Capture the cell that displays the provided text and extract its (x, y) central coordinate. 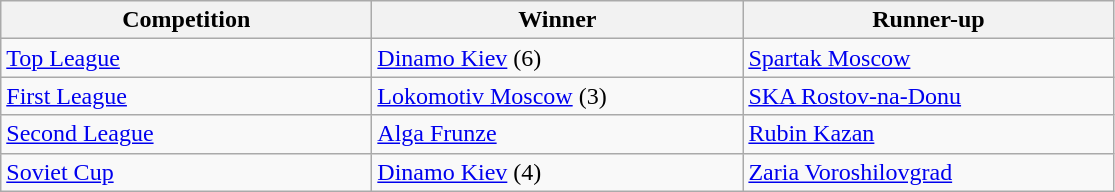
Soviet Cup (186, 172)
Spartak Moscow (928, 58)
Zaria Voroshilovgrad (928, 172)
Top League (186, 58)
Runner-up (928, 20)
Dinamo Kiev (6) (558, 58)
Rubin Kazan (928, 134)
Alga Frunze (558, 134)
Second League (186, 134)
Dinamo Kiev (4) (558, 172)
Competition (186, 20)
First League (186, 96)
SKA Rostov-na-Donu (928, 96)
Winner (558, 20)
Lokomotiv Moscow (3) (558, 96)
